Pinpoint the cell where the given text exists, returning its (x, y) midpoint coordinate. 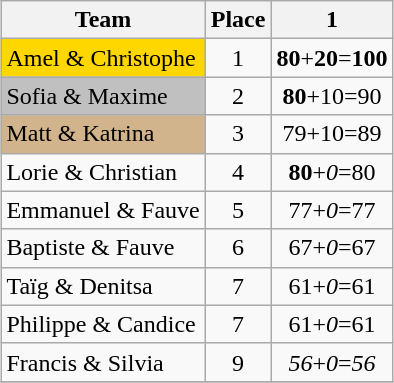
9 (238, 362)
Matt & Katrina (103, 134)
Place (238, 20)
Taïg & Denitsa (103, 286)
80+10=90 (332, 96)
Emmanuel & Fauve (103, 210)
77+0=77 (332, 210)
80+0=80 (332, 172)
2 (238, 96)
6 (238, 248)
4 (238, 172)
67+0=67 (332, 248)
Philippe & Candice (103, 324)
80+20=100 (332, 58)
Sofia & Maxime (103, 96)
Amel & Christophe (103, 58)
5 (238, 210)
Lorie & Christian (103, 172)
3 (238, 134)
79+10=89 (332, 134)
56+0=56 (332, 362)
Team (103, 20)
Baptiste & Fauve (103, 248)
Francis & Silvia (103, 362)
